Locate the cell with the specified text and output its (X, Y) center coordinate. 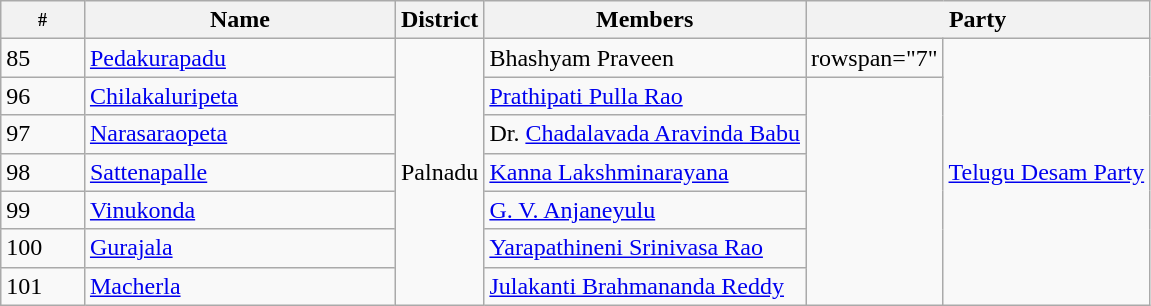
Telugu Desam Party (1046, 172)
Dr. Chadalavada Aravinda Babu (645, 134)
Chilakaluripeta (240, 96)
Palnadu (439, 172)
Vinukonda (240, 210)
Macherla (240, 286)
99 (43, 210)
100 (43, 248)
Kanna Lakshminarayana (645, 172)
Pedakurapadu (240, 58)
Sattenapalle (240, 172)
District (439, 20)
Members (645, 20)
Party (978, 20)
97 (43, 134)
98 (43, 172)
Julakanti Brahmananda Reddy (645, 286)
Yarapathineni Srinivasa Rao (645, 248)
85 (43, 58)
Prathipati Pulla Rao (645, 96)
G. V. Anjaneyulu (645, 210)
96 (43, 96)
rowspan="7" (875, 58)
Bhashyam Praveen (645, 58)
# (43, 20)
101 (43, 286)
Gurajala (240, 248)
Narasaraopeta (240, 134)
Name (240, 20)
